Find where the given text appears and provide that cell's center as (X, Y) coordinate. 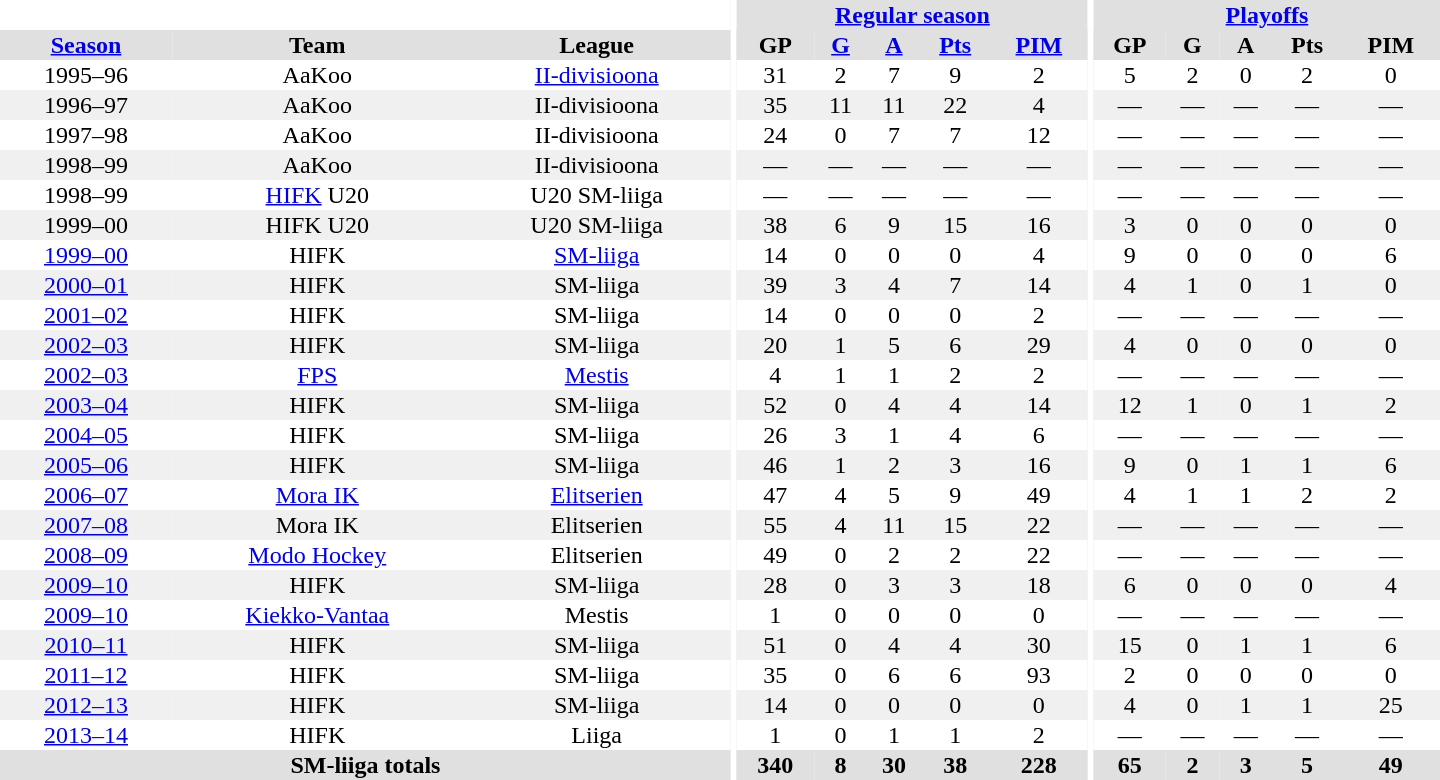
2013–14 (86, 735)
8 (840, 765)
52 (776, 405)
93 (1039, 675)
2012–13 (86, 705)
46 (776, 465)
29 (1039, 345)
47 (776, 495)
24 (776, 135)
2006–07 (86, 495)
League (597, 45)
2000–01 (86, 285)
25 (1391, 705)
55 (776, 525)
31 (776, 75)
18 (1039, 585)
1995–96 (86, 75)
Season (86, 45)
28 (776, 585)
Team (318, 45)
26 (776, 435)
Playoffs (1267, 15)
2007–08 (86, 525)
65 (1130, 765)
2003–04 (86, 405)
SM-liiga totals (366, 765)
228 (1039, 765)
2005–06 (86, 465)
20 (776, 345)
Modo Hockey (318, 555)
FPS (318, 375)
Kiekko-Vantaa (318, 615)
340 (776, 765)
1996–97 (86, 105)
2001–02 (86, 315)
Liiga (597, 735)
2010–11 (86, 645)
Regular season (912, 15)
51 (776, 645)
1997–98 (86, 135)
39 (776, 285)
2004–05 (86, 435)
2011–12 (86, 675)
2008–09 (86, 555)
